Output the [X, Y] coordinate of the center of the cell containing the given text.  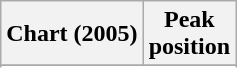
Chart (2005) [72, 34]
Peak position [189, 34]
